Find where the given text appears and provide that cell's center as [X, Y] coordinate. 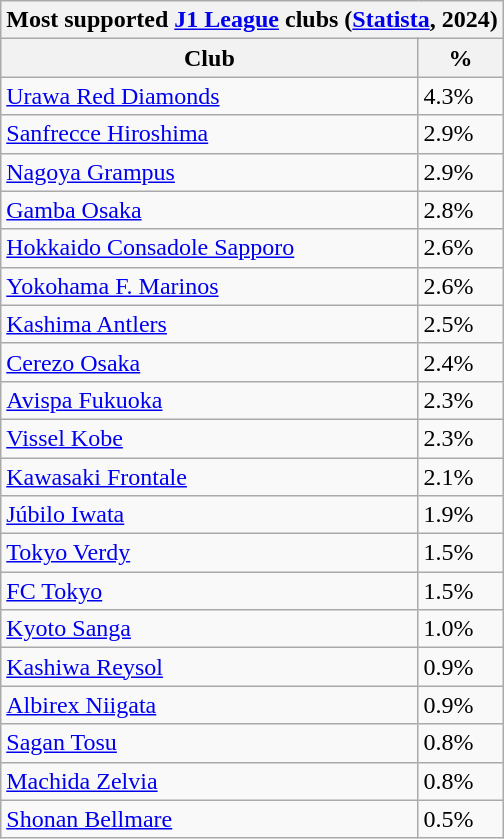
Albirex Niigata [210, 705]
Gamba Osaka [210, 210]
Urawa Red Diamonds [210, 96]
Júbilo Iwata [210, 515]
1.9% [460, 515]
Cerezo Osaka [210, 362]
Nagoya Grampus [210, 172]
Kashima Antlers [210, 324]
Shonan Bellmare [210, 819]
Most supported J1 League clubs (Statista, 2024) [252, 20]
Hokkaido Consadole Sapporo [210, 248]
Sagan Tosu [210, 743]
FC Tokyo [210, 591]
Club [210, 58]
Yokohama F. Marinos [210, 286]
Tokyo Verdy [210, 553]
Kyoto Sanga [210, 629]
Machida Zelvia [210, 781]
Kawasaki Frontale [210, 477]
1.0% [460, 629]
Avispa Fukuoka [210, 400]
2.5% [460, 324]
2.4% [460, 362]
Vissel Kobe [210, 438]
Kashiwa Reysol [210, 667]
2.1% [460, 477]
% [460, 58]
0.5% [460, 819]
2.8% [460, 210]
Sanfrecce Hiroshima [210, 134]
4.3% [460, 96]
